Return [X, Y] of the center of cell containing provided text 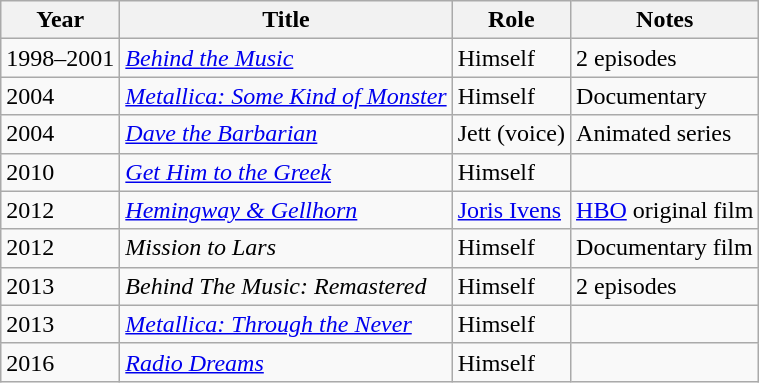
Radio Dreams [286, 362]
Documentary film [665, 248]
Year [60, 20]
Metallica: Through the Never [286, 324]
Metallica: Some Kind of Monster [286, 96]
Get Him to the Greek [286, 172]
Mission to Lars [286, 248]
2016 [60, 362]
Behind the Music [286, 58]
Animated series [665, 134]
Jett (voice) [511, 134]
Notes [665, 20]
HBO original film [665, 210]
Title [286, 20]
Documentary [665, 96]
1998–2001 [60, 58]
Role [511, 20]
Behind The Music: Remastered [286, 286]
Dave the Barbarian [286, 134]
Joris Ivens [511, 210]
Hemingway & Gellhorn [286, 210]
2010 [60, 172]
